Find where the given text appears and provide that cell's center as (x, y) coordinate. 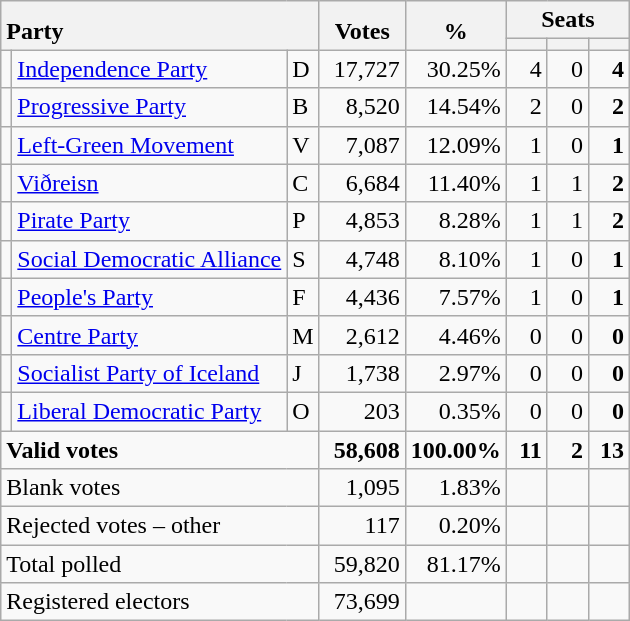
203 (362, 411)
Progressive Party (150, 107)
17,727 (362, 69)
M (303, 335)
Socialist Party of Iceland (150, 373)
S (303, 259)
8.10% (456, 259)
8,520 (362, 107)
59,820 (362, 564)
O (303, 411)
58,608 (362, 449)
100.00% (456, 449)
7,087 (362, 145)
14.54% (456, 107)
117 (362, 526)
6,684 (362, 183)
People's Party (150, 297)
P (303, 221)
12.09% (456, 145)
Pirate Party (150, 221)
Independence Party (150, 69)
30.25% (456, 69)
2,612 (362, 335)
D (303, 69)
1,738 (362, 373)
8.28% (456, 221)
Viðreisn (150, 183)
2.97% (456, 373)
11 (526, 449)
Valid votes (160, 449)
4,853 (362, 221)
Registered electors (160, 602)
0.35% (456, 411)
F (303, 297)
1,095 (362, 488)
4.46% (456, 335)
0.20% (456, 526)
Left-Green Movement (150, 145)
Total polled (160, 564)
% (456, 26)
Rejected votes – other (160, 526)
11.40% (456, 183)
7.57% (456, 297)
1.83% (456, 488)
Liberal Democratic Party (150, 411)
4,436 (362, 297)
V (303, 145)
Social Democratic Alliance (150, 259)
4,748 (362, 259)
Blank votes (160, 488)
B (303, 107)
C (303, 183)
13 (608, 449)
81.17% (456, 564)
Votes (362, 26)
73,699 (362, 602)
J (303, 373)
Centre Party (150, 335)
Party (160, 26)
Seats (568, 20)
